Extract the (x, y) coordinate from the center of the cell holding the provided text.  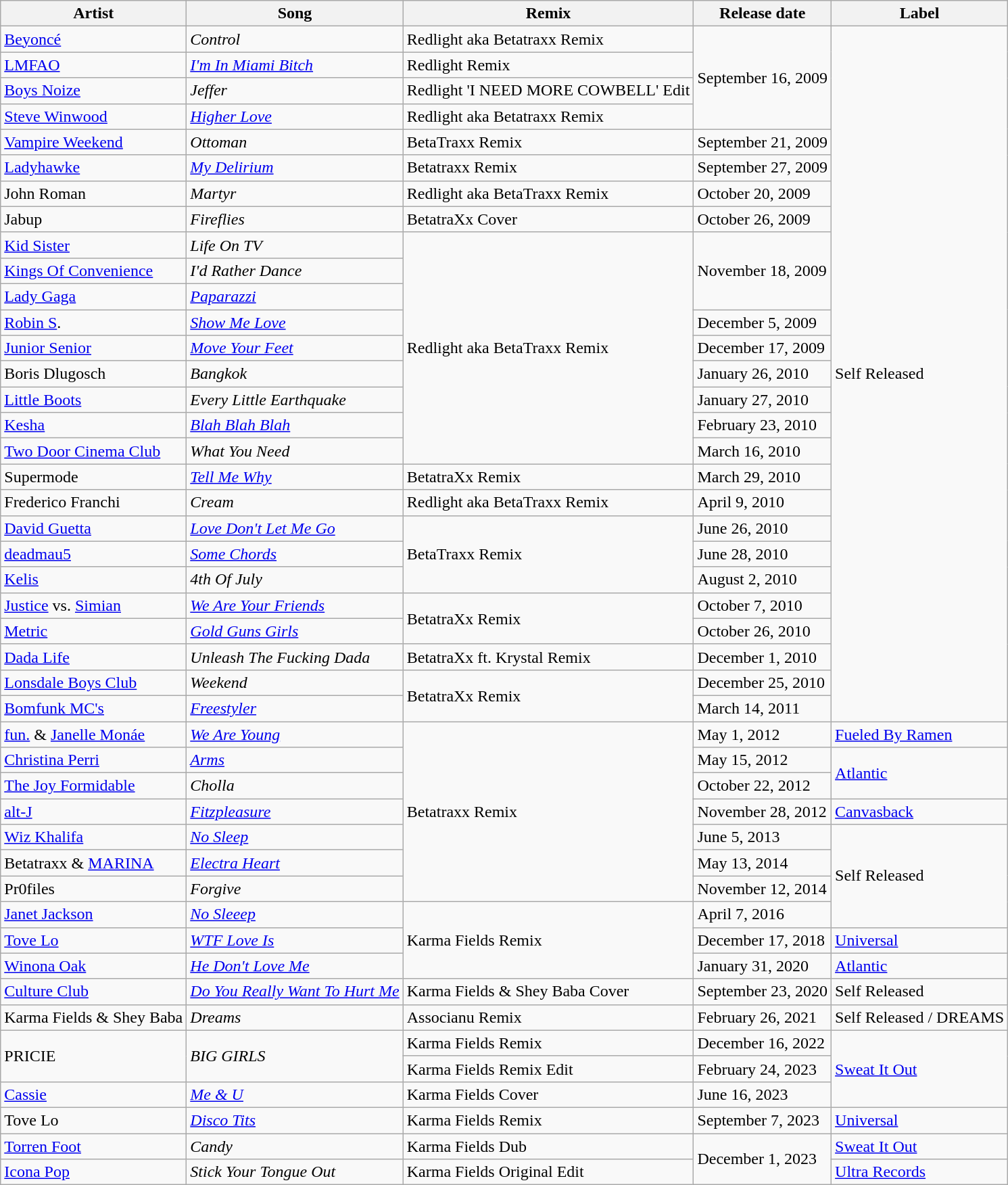
Label (919, 14)
October 22, 2012 (763, 786)
BetatraXx ft. Krystal Remix (548, 657)
February 24, 2023 (763, 1069)
Culture Club (93, 992)
Torren Foot (93, 1146)
We Are Young (295, 734)
Karma Fields Dub (548, 1146)
Robin S. (93, 323)
Frederico Franchi (93, 503)
Paparazzi (295, 296)
October 26, 2010 (763, 631)
PRICIE (93, 1056)
August 2, 2010 (763, 580)
Love Don't Let Me Go (295, 528)
Winona Oak (93, 966)
December 1, 2023 (763, 1159)
Ultra Records (919, 1172)
September 23, 2020 (763, 992)
I'd Rather Dance (295, 271)
LMFAO (93, 65)
Artist (93, 14)
Two Door Cinema Club (93, 451)
March 14, 2011 (763, 708)
December 17, 2009 (763, 348)
Disco Tits (295, 1120)
David Guetta (93, 528)
Karma Fields Remix Edit (548, 1069)
Freestyler (295, 708)
January 31, 2020 (763, 966)
Jabup (93, 219)
Christina Perri (93, 760)
Candy (295, 1146)
Bangkok (295, 374)
December 5, 2009 (763, 323)
April 7, 2016 (763, 914)
Arms (295, 760)
Icona Pop (93, 1172)
BetatraXx Cover (548, 219)
Boys Noize (93, 91)
Metric (93, 631)
Unleash The Fucking Dada (295, 657)
June 16, 2023 (763, 1094)
Some Chords (295, 554)
fun. & Janelle Monáe (93, 734)
Martyr (295, 193)
September 16, 2009 (763, 78)
Ladyhawke (93, 168)
Supermode (93, 477)
Higher Love (295, 116)
May 15, 2012 (763, 760)
March 29, 2010 (763, 477)
Bomfunk MC's (93, 708)
The Joy Formidable (93, 786)
WTF Love Is (295, 940)
Stick Your Tongue Out (295, 1172)
Janet Jackson (93, 914)
Do You Really Want To Hurt Me (295, 992)
Justice vs. Simian (93, 605)
Life On TV (295, 245)
February 23, 2010 (763, 425)
Lady Gaga (93, 296)
Control (295, 39)
Dreams (295, 1017)
Lonsdale Boys Club (93, 682)
May 1, 2012 (763, 734)
Dada Life (93, 657)
November 18, 2009 (763, 271)
September 27, 2009 (763, 168)
December 25, 2010 (763, 682)
Junior Senior (93, 348)
May 13, 2014 (763, 863)
October 20, 2009 (763, 193)
September 21, 2009 (763, 142)
Little Boots (93, 400)
June 5, 2013 (763, 837)
Pr0files (93, 889)
Fireflies (295, 219)
4th Of July (295, 580)
Tell Me Why (295, 477)
Move Your Feet (295, 348)
April 9, 2010 (763, 503)
No Sleeep (295, 914)
October 26, 2009 (763, 219)
We Are Your Friends (295, 605)
June 26, 2010 (763, 528)
Karma Fields & Shey Baba (93, 1017)
Fueled By Ramen (919, 734)
Vampire Weekend (93, 142)
John Roman (93, 193)
November 28, 2012 (763, 812)
Wiz Khalifa (93, 837)
Fitzpleasure (295, 812)
September 7, 2023 (763, 1120)
February 26, 2021 (763, 1017)
BIG GIRLS (295, 1056)
Redlight 'I NEED MORE COWBELL' Edit (548, 91)
Kid Sister (93, 245)
November 12, 2014 (763, 889)
Me & U (295, 1094)
December 1, 2010 (763, 657)
Forgive (295, 889)
Beyoncé (93, 39)
October 7, 2010 (763, 605)
Show Me Love (295, 323)
December 17, 2018 (763, 940)
March 16, 2010 (763, 451)
December 16, 2022 (763, 1043)
January 26, 2010 (763, 374)
Kings Of Convenience (93, 271)
Blah Blah Blah (295, 425)
Betatraxx & MARINA (93, 863)
Boris Dlugosch (93, 374)
deadmau5 (93, 554)
alt-J (93, 812)
Karma Fields Original Edit (548, 1172)
Release date (763, 14)
Karma Fields & Shey Baba Cover (548, 992)
Cassie (93, 1094)
Jeffer (295, 91)
My Delirium (295, 168)
Song (295, 14)
Associanu Remix (548, 1017)
I'm In Miami Bitch (295, 65)
He Don't Love Me (295, 966)
No Sleep (295, 837)
Canvasback (919, 812)
Every Little Earthquake (295, 400)
Ottoman (295, 142)
Karma Fields Cover (548, 1094)
Weekend (295, 682)
Kesha (93, 425)
January 27, 2010 (763, 400)
Remix (548, 14)
Gold Guns Girls (295, 631)
Kelis (93, 580)
Cream (295, 503)
Steve Winwood (93, 116)
Self Released / DREAMS (919, 1017)
What You Need (295, 451)
June 28, 2010 (763, 554)
Redlight Remix (548, 65)
Electra Heart (295, 863)
Cholla (295, 786)
